Capture the cell that displays the provided text and extract its [x, y] central coordinate. 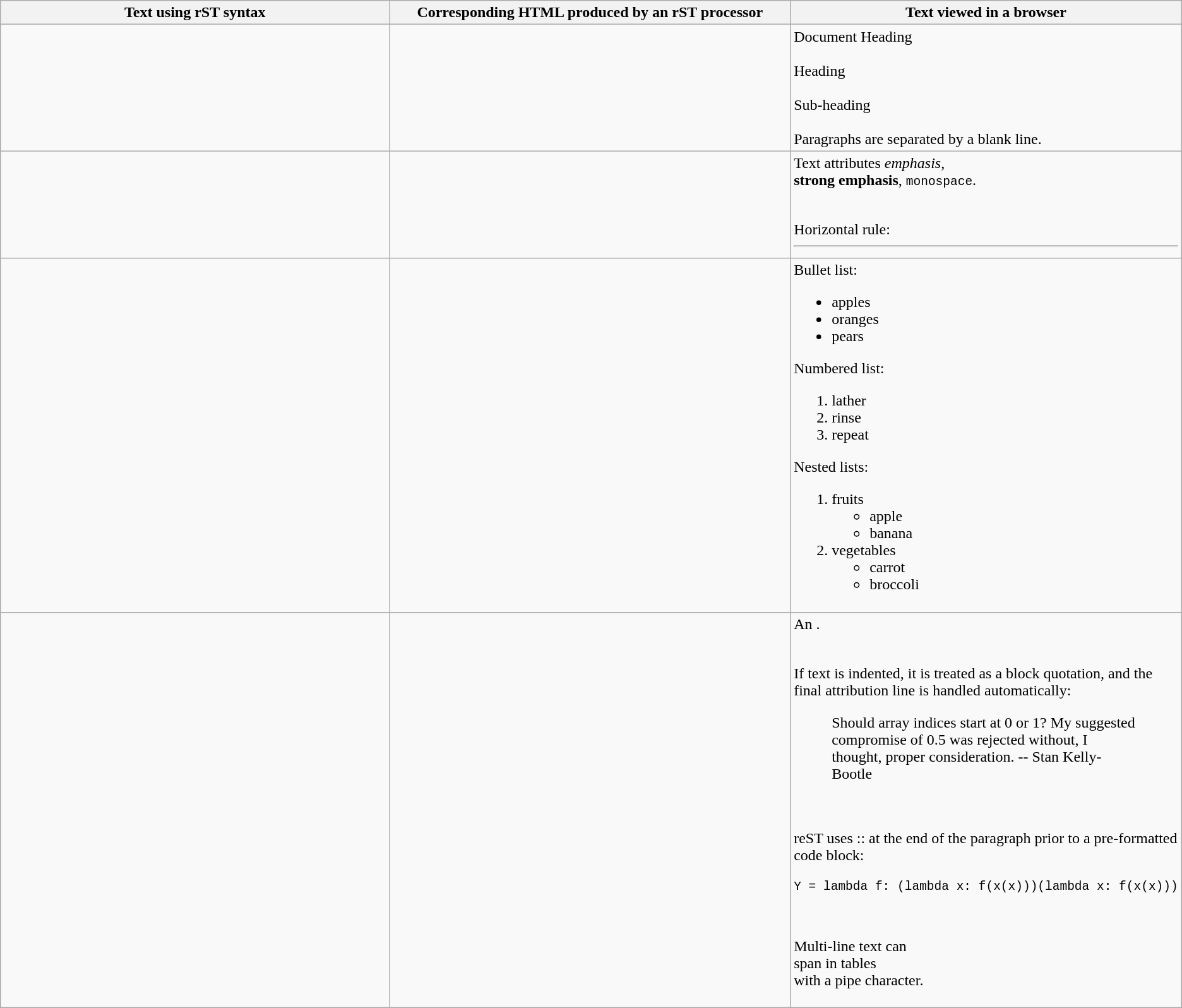
Text viewed in a browser [986, 13]
Bullet list:applesorangespearsNumbered list:latherrinserepeatNested lists:fruitsapplebananavegetablescarrotbroccoli [986, 435]
Document HeadingHeadingSub-headingParagraphs are separated by a blank line. [986, 88]
Text attributes emphasis,strong emphasis, monospace.Horizontal rule: [986, 205]
Corresponding HTML produced by an rST processor [590, 13]
Text using rST syntax [195, 13]
